Extract the [X, Y] coordinate from the center of the cell holding the provided text.  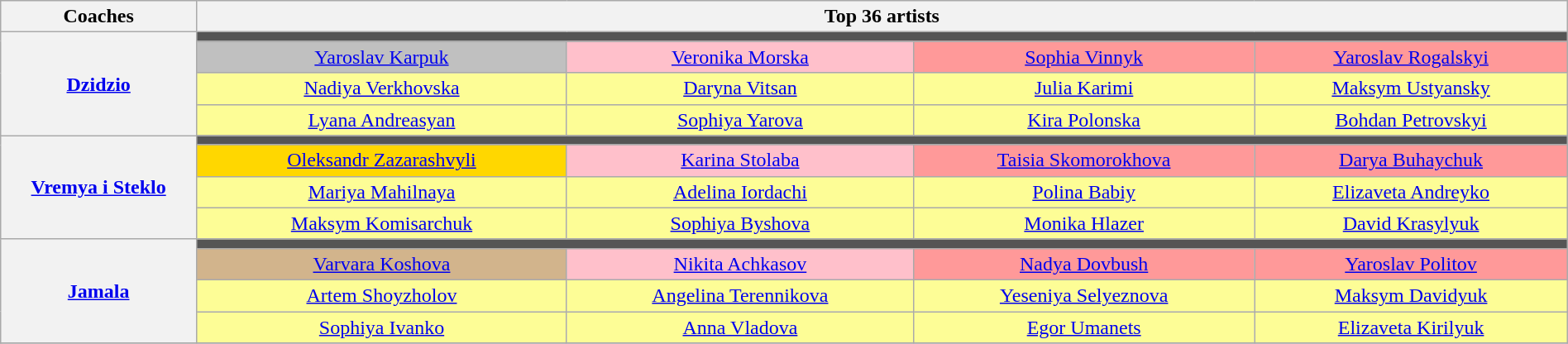
Nadiya Verkhovska [382, 88]
Mariya Mahilnaya [382, 192]
Taisia Skomorokhova [1083, 160]
Adelina Iordachi [739, 192]
Lyana Andreasyan [382, 120]
Veronika Morska [739, 57]
Maksym Ustyansky [1411, 88]
Sophiya Byshova [739, 223]
Maksym Komisarchuk [382, 223]
Vremya i Steklo [99, 187]
Nikita Achkasov [739, 264]
Julia Karimi [1083, 88]
Kira Polonska [1083, 120]
Sophiya Yarova [739, 120]
Bohdan Petrovskyi [1411, 120]
Top 36 artists [882, 17]
Darya Buhaychuk [1411, 160]
Maksym Davidyuk [1411, 295]
Artem Shoyzholov [382, 295]
Angelina Terennikova [739, 295]
Dzidzio [99, 84]
Nadya Dovbush [1083, 264]
Coaches [99, 17]
Varvara Koshova [382, 264]
Sophiya Ivanko [382, 327]
Monika Hlazer [1083, 223]
Karina Stolaba [739, 160]
Polina Babiy [1083, 192]
Oleksandr Zazarashvyli [382, 160]
Sophia Vinnyk [1083, 57]
Yaroslav Karpuk [382, 57]
Anna Vladova [739, 327]
Yaroslav Rogalskyi [1411, 57]
Yaroslav Politov [1411, 264]
Elizaveta Andreyko [1411, 192]
Daryna Vitsan [739, 88]
David Krasylyuk [1411, 223]
Jamala [99, 291]
Egor Umanets [1083, 327]
Elizaveta Kirilyuk [1411, 327]
Yeseniya Selyeznova [1083, 295]
